Capture the cell that displays the provided text and extract its [X, Y] central coordinate. 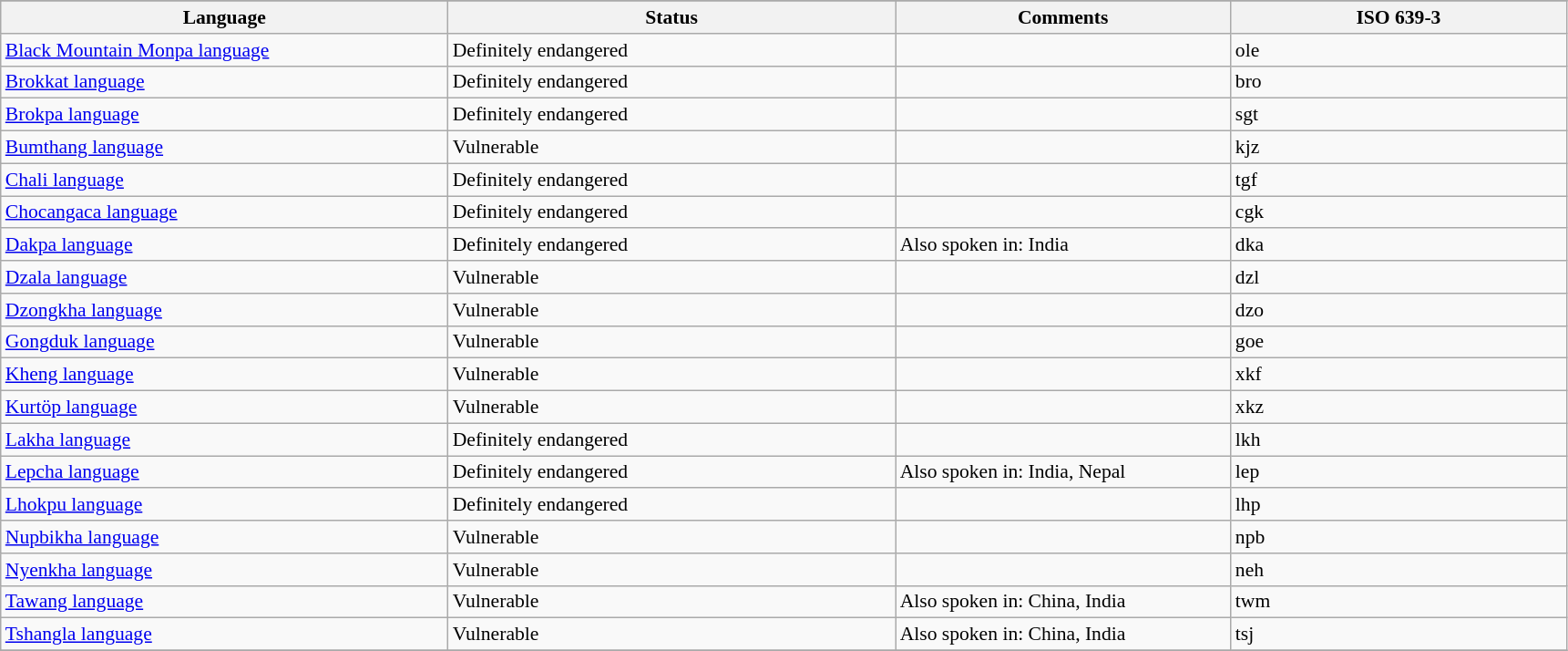
Comments [1063, 17]
tsj [1399, 635]
xkf [1399, 375]
dka [1399, 245]
Chali language [224, 180]
npb [1399, 537]
Brokpa language [224, 115]
Also spoken in: India, Nepal [1063, 472]
Dakpa language [224, 245]
Brokkat language [224, 82]
sgt [1399, 115]
tgf [1399, 180]
lhp [1399, 505]
dzl [1399, 277]
Tawang language [224, 602]
xkz [1399, 408]
Language [224, 17]
Lhokpu language [224, 505]
Gongduk language [224, 342]
dzo [1399, 310]
kjz [1399, 148]
ole [1399, 50]
Lepcha language [224, 472]
twm [1399, 602]
Nupbikha language [224, 537]
Nyenkha language [224, 570]
neh [1399, 570]
lkh [1399, 439]
Dzala language [224, 277]
Status [672, 17]
goe [1399, 342]
lep [1399, 472]
Kurtöp language [224, 408]
ISO 639-3 [1399, 17]
Tshangla language [224, 635]
bro [1399, 82]
Also spoken in: India [1063, 245]
cgk [1399, 212]
Kheng language [224, 375]
Chocangaca language [224, 212]
Lakha language [224, 439]
Black Mountain Monpa language [224, 50]
Dzongkha language [224, 310]
Bumthang language [224, 148]
